Provide the [X, Y] coordinate of the cell's center where the given text is located.  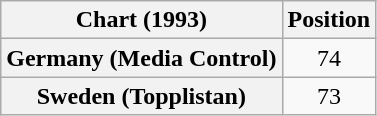
Germany (Media Control) [142, 58]
74 [329, 58]
Position [329, 20]
Chart (1993) [142, 20]
73 [329, 96]
Sweden (Topplistan) [142, 96]
